Find where the given text appears and provide that cell's center as [x, y] coordinate. 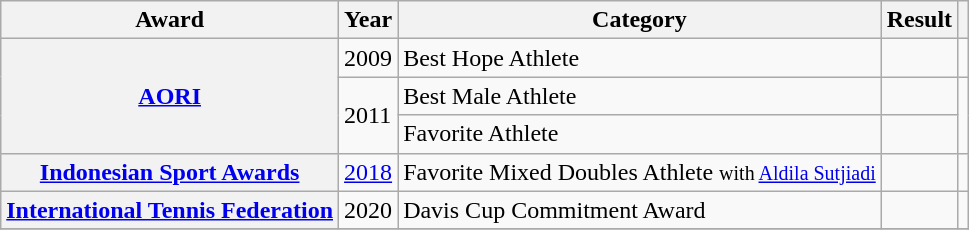
Best Hope Athlete [640, 58]
2011 [368, 115]
Best Male Athlete [640, 96]
Favorite Mixed Doubles Athlete with Aldila Sutjiadi [640, 172]
2020 [368, 210]
Category [640, 20]
Year [368, 20]
Indonesian Sport Awards [170, 172]
Result [919, 20]
AORI [170, 96]
International Tennis Federation [170, 210]
Davis Cup Commitment Award [640, 210]
Favorite Athlete [640, 134]
Award [170, 20]
2018 [368, 172]
2009 [368, 58]
